Extract the [X, Y] coordinate from the center of the cell holding the provided text.  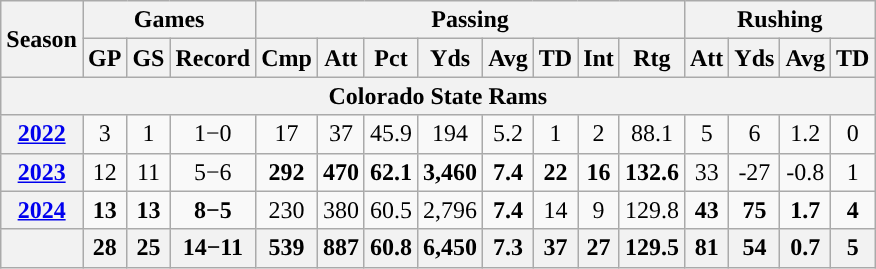
Record [213, 58]
GS [148, 58]
GP [104, 58]
2022 [42, 134]
230 [287, 210]
2024 [42, 210]
380 [340, 210]
539 [287, 248]
45.9 [390, 134]
1−0 [213, 134]
Rtg [652, 58]
Passing [470, 20]
2 [599, 134]
129.8 [652, 210]
14 [555, 210]
Cmp [287, 58]
28 [104, 248]
-27 [754, 172]
7.3 [508, 248]
60.5 [390, 210]
2023 [42, 172]
Pct [390, 58]
14−11 [213, 248]
292 [287, 172]
132.6 [652, 172]
43 [706, 210]
54 [754, 248]
5−6 [213, 172]
62.1 [390, 172]
75 [754, 210]
1.2 [806, 134]
470 [340, 172]
0.7 [806, 248]
Colorado State Rams [438, 96]
Int [599, 58]
9 [599, 210]
3 [104, 134]
25 [148, 248]
129.5 [652, 248]
88.1 [652, 134]
6 [754, 134]
Rushing [780, 20]
11 [148, 172]
8−5 [213, 210]
60.8 [390, 248]
2,796 [450, 210]
17 [287, 134]
33 [706, 172]
27 [599, 248]
3,460 [450, 172]
Games [168, 20]
887 [340, 248]
-0.8 [806, 172]
1.7 [806, 210]
16 [599, 172]
12 [104, 172]
81 [706, 248]
4 [853, 210]
5.2 [508, 134]
Season [42, 39]
194 [450, 134]
22 [555, 172]
0 [853, 134]
6,450 [450, 248]
